For the text-containing cell, return its midpoint in [x, y] coordinate format. 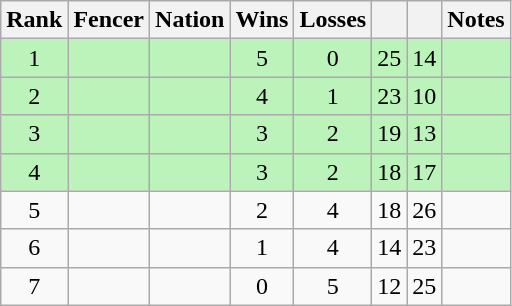
7 [34, 286]
26 [424, 210]
Fencer [109, 20]
6 [34, 248]
12 [390, 286]
Losses [333, 20]
10 [424, 96]
Notes [476, 20]
19 [390, 134]
17 [424, 172]
Rank [34, 20]
13 [424, 134]
Nation [190, 20]
Wins [262, 20]
